Find where the given text appears and provide that cell's center as (X, Y) coordinate. 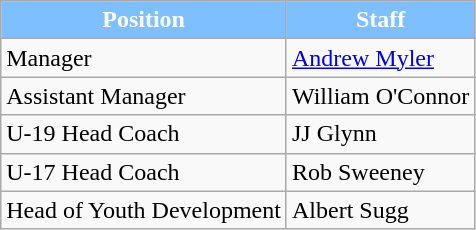
William O'Connor (380, 96)
Manager (144, 58)
JJ Glynn (380, 134)
Staff (380, 20)
Position (144, 20)
U-19 Head Coach (144, 134)
Assistant Manager (144, 96)
U-17 Head Coach (144, 172)
Andrew Myler (380, 58)
Albert Sugg (380, 210)
Head of Youth Development (144, 210)
Rob Sweeney (380, 172)
